Extract the [x, y] coordinate from the center of the cell holding the provided text.  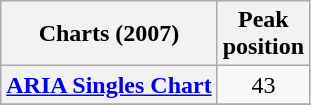
Charts (2007) [109, 34]
Peakposition [263, 34]
ARIA Singles Chart [109, 85]
43 [263, 85]
